Capture the cell that displays the provided text and extract its (x, y) central coordinate. 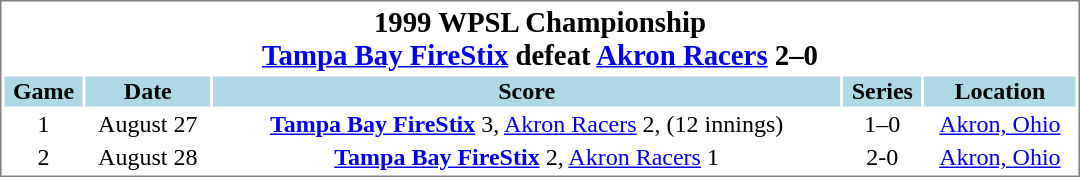
2-0 (882, 157)
Game (43, 91)
August 27 (148, 125)
Series (882, 91)
1–0 (882, 125)
Score (526, 91)
2 (43, 157)
1999 WPSL ChampionshipTampa Bay FireStix defeat Akron Racers 2–0 (540, 38)
1 (43, 125)
Tampa Bay FireStix 2, Akron Racers 1 (526, 157)
August 28 (148, 157)
Tampa Bay FireStix 3, Akron Racers 2, (12 innings) (526, 125)
Location (1000, 91)
Date (148, 91)
